Output the (X, Y) coordinate of the center of the cell containing the given text.  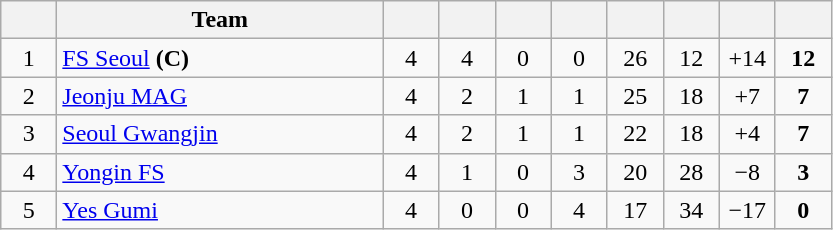
+7 (747, 96)
26 (635, 58)
5 (29, 210)
Yongin FS (220, 172)
+4 (747, 134)
Jeonju MAG (220, 96)
−17 (747, 210)
34 (691, 210)
28 (691, 172)
Team (220, 20)
25 (635, 96)
+14 (747, 58)
Seoul Gwangjin (220, 134)
17 (635, 210)
22 (635, 134)
Yes Gumi (220, 210)
FS Seoul (C) (220, 58)
−8 (747, 172)
20 (635, 172)
